Find where the given text appears and provide that cell's center as [X, Y] coordinate. 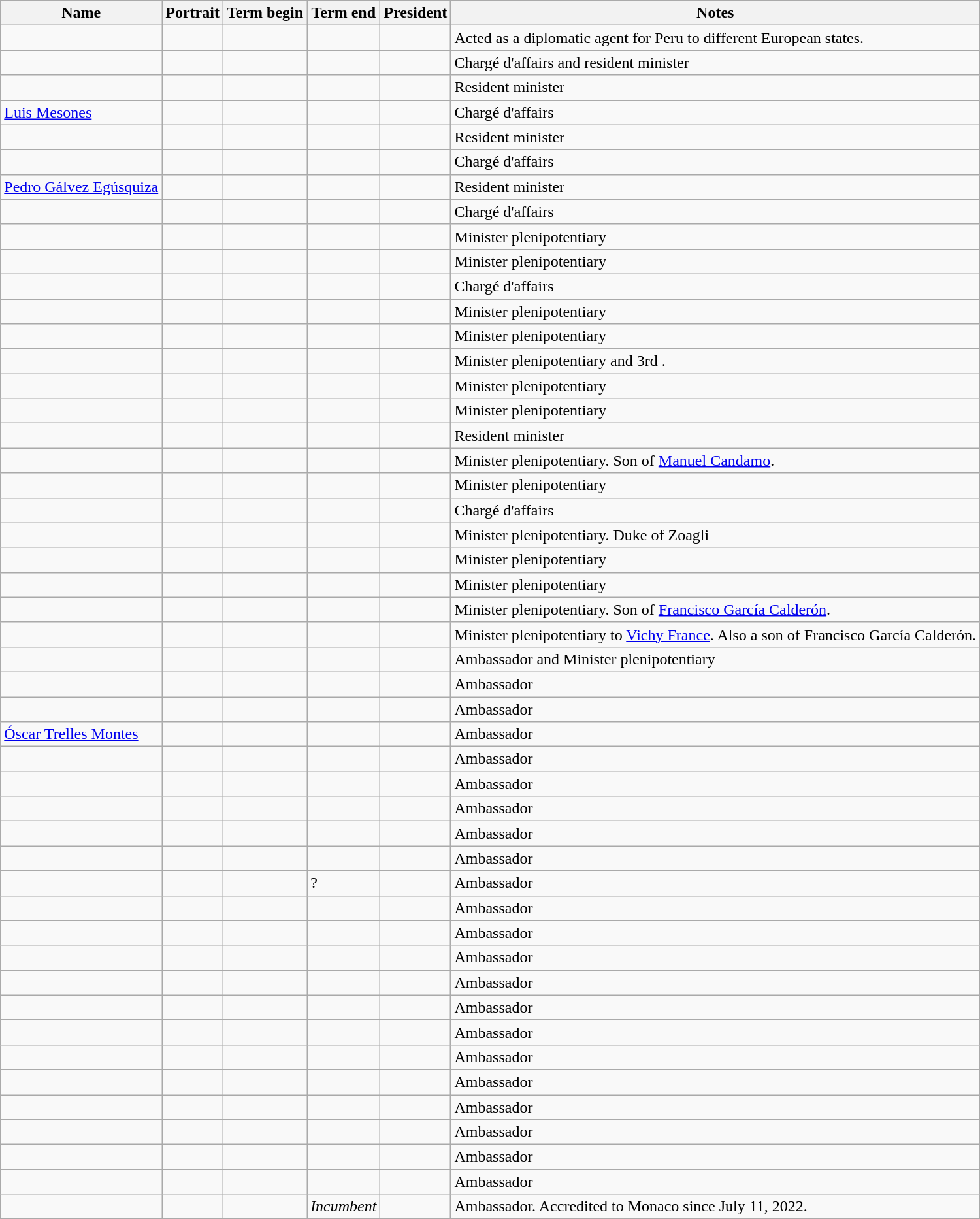
Pedro Gálvez Egúsquiza [81, 187]
Minister plenipotentiary. Son of Francisco García Calderón. [715, 609]
Minister plenipotentiary and 3rd . [715, 361]
Chargé d'affairs and resident minister [715, 63]
? [344, 883]
Acted as a diplomatic agent for Peru to different European states. [715, 38]
Minister plenipotentiary. Son of Manuel Candamo. [715, 461]
President [416, 13]
Óscar Trelles Montes [81, 734]
Minister plenipotentiary. Duke of Zoagli [715, 535]
Portrait [193, 13]
Name [81, 13]
Ambassador and Minister plenipotentiary [715, 659]
Incumbent [344, 1207]
Minister plenipotentiary to Vichy France. Also a son of Francisco García Calderón. [715, 634]
Notes [715, 13]
Term end [344, 13]
Term begin [265, 13]
Ambassador. Accredited to Monaco since July 11, 2022. [715, 1207]
Luis Mesones [81, 112]
